Capture the cell that displays the provided text and extract its (X, Y) central coordinate. 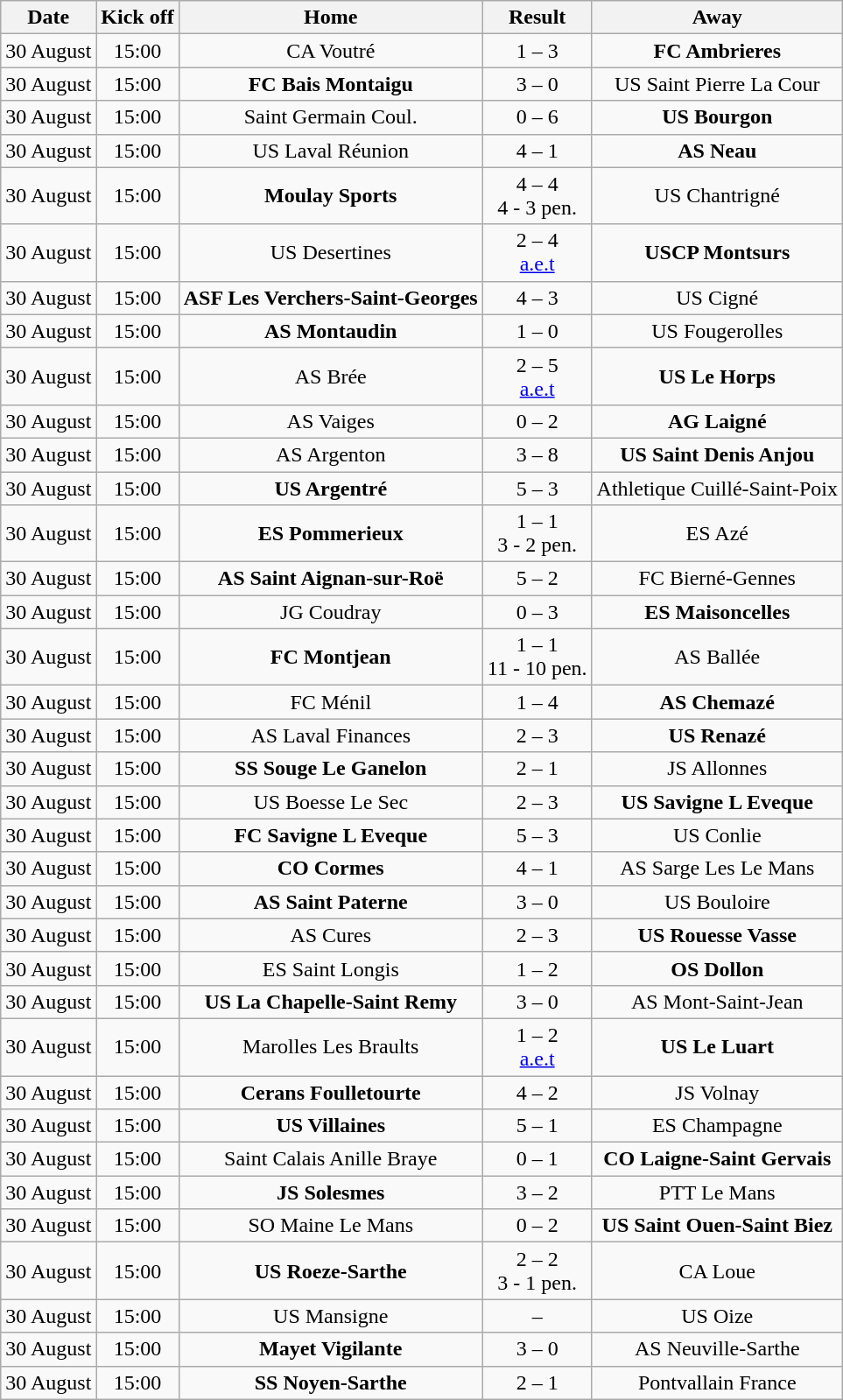
Home (331, 18)
AG Laigné (717, 421)
US Renazé (717, 735)
US Oize (717, 1316)
ES Azé (717, 534)
Saint Germain Coul. (331, 117)
1 – 3 (537, 51)
1 – 1 11 - 10 pen. (537, 657)
2 – 2 3 - 1 pen. (537, 1271)
FC Ménil (331, 702)
Away (717, 18)
US Boesse Le Sec (331, 802)
0 – 3 (537, 612)
FC Bais Montaigu (331, 84)
Date (49, 18)
5 – 2 (537, 579)
AS Saint Paterne (331, 902)
US Bourgon (717, 117)
AS Brée (331, 376)
US Fougerolles (717, 331)
ES Saint Longis (331, 968)
0 – 6 (537, 117)
AS Laval Finances (331, 735)
4 – 2 (537, 1092)
Kick off (137, 18)
US Mansigne (331, 1316)
ES Champagne (717, 1126)
Cerans Foulletourte (331, 1092)
AS Neuville-Sarthe (717, 1349)
5 – 1 (537, 1126)
JS Volnay (717, 1092)
US Saint Denis Anjou (717, 454)
JS Allonnes (717, 769)
CA Voutré (331, 51)
AS Chemazé (717, 702)
3 – 8 (537, 454)
1 – 2 a.e.t (537, 1047)
AS Ballée (717, 657)
US Saint Pierre La Cour (717, 84)
SO Maine Le Mans (331, 1226)
US Cigné (717, 298)
SS Noyen-Sarthe (331, 1382)
CO Cormes (331, 869)
Moulay Sports (331, 196)
US Argentré (331, 488)
Mayet Vigilante (331, 1349)
CA Loue (717, 1271)
US Chantrigné (717, 196)
US Le Luart (717, 1047)
CO Laigne-Saint Gervais (717, 1159)
AS Montaudin (331, 331)
1 – 0 (537, 331)
2 – 5 a.e.t (537, 376)
– (537, 1316)
US Roeze-Sarthe (331, 1271)
Athletique Cuillé-Saint-Poix (717, 488)
AS Sarge Les Le Mans (717, 869)
US Villaines (331, 1126)
AS Cures (331, 935)
US Desertines (331, 252)
AS Argenton (331, 454)
Saint Calais Anille Braye (331, 1159)
2 – 4 a.e.t (537, 252)
US Saint Ouen-Saint Biez (717, 1226)
ES Pommerieux (331, 534)
0 – 1 (537, 1159)
4 – 4 4 - 3 pen. (537, 196)
OS Dollon (717, 968)
Pontvallain France (717, 1382)
US Le Horps (717, 376)
FC Savigne L Eveque (331, 835)
US Savigne L Eveque (717, 802)
Marolles Les Braults (331, 1047)
ES Maisoncelles (717, 612)
AS Vaiges (331, 421)
AS Saint Aignan-sur-Roë (331, 579)
FC Ambrieres (717, 51)
1 – 1 3 - 2 pen. (537, 534)
3 – 2 (537, 1192)
JG Coudray (331, 612)
FC Montjean (331, 657)
SS Souge Le Ganelon (331, 769)
USCP Montsurs (717, 252)
1 – 2 (537, 968)
Result (537, 18)
US Laval Réunion (331, 151)
US Conlie (717, 835)
1 – 4 (537, 702)
4 – 3 (537, 298)
FC Bierné-Gennes (717, 579)
US La Chapelle-Saint Remy (331, 1002)
AS Neau (717, 151)
JS Solesmes (331, 1192)
PTT Le Mans (717, 1192)
US Bouloire (717, 902)
US Rouesse Vasse (717, 935)
ASF Les Verchers-Saint-Georges (331, 298)
AS Mont-Saint-Jean (717, 1002)
